Return the [x, y] coordinate for the center point of the cell that contains the specified text.  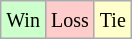
Loss [70, 20]
Tie [112, 20]
Win [24, 20]
